Locate the cell with the specified text and output its [x, y] center coordinate. 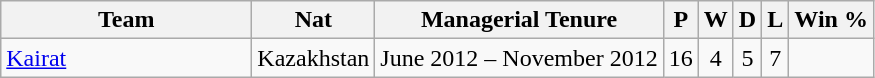
Kazakhstan [314, 58]
W [716, 20]
Kairat [126, 58]
Team [126, 20]
Win % [832, 20]
Managerial Tenure [519, 20]
4 [716, 58]
5 [747, 58]
P [680, 20]
L [776, 20]
Nat [314, 20]
7 [776, 58]
D [747, 20]
16 [680, 58]
June 2012 – November 2012 [519, 58]
